Provide the [X, Y] coordinate of the cell's center where the given text is located.  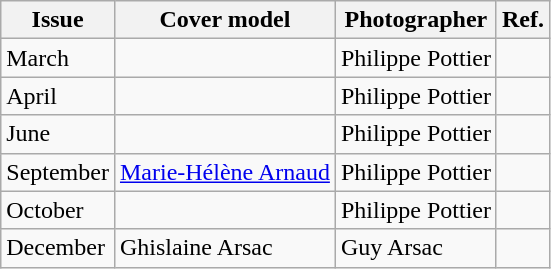
Ref. [522, 20]
Issue [58, 20]
June [58, 134]
April [58, 96]
Marie-Hélène Arnaud [224, 172]
Cover model [224, 20]
October [58, 210]
September [58, 172]
March [58, 58]
Photographer [416, 20]
December [58, 248]
Guy Arsac [416, 248]
Ghislaine Arsac [224, 248]
